For the text-containing cell, return its midpoint in [x, y] coordinate format. 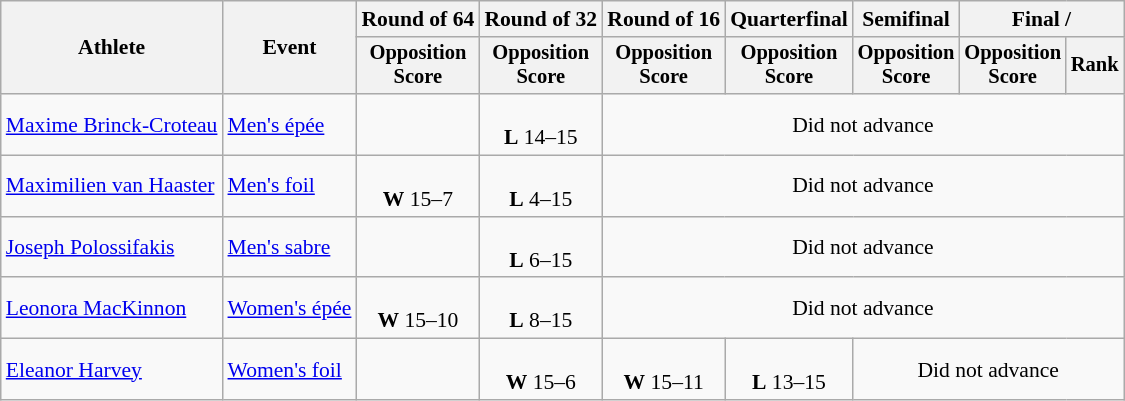
Athlete [112, 48]
L 6–15 [540, 248]
Rank [1095, 66]
Men's épée [289, 124]
Men's sabre [289, 248]
Women's épée [289, 308]
Round of 32 [540, 19]
Round of 16 [664, 19]
L 8–15 [540, 308]
Event [289, 48]
Round of 64 [418, 19]
Maximilien van Haaster [112, 186]
Women's foil [289, 370]
W 15–6 [540, 370]
W 15–10 [418, 308]
Joseph Polossifakis [112, 248]
Leonora MacKinnon [112, 308]
Semifinal [906, 19]
L 4–15 [540, 186]
W 15–7 [418, 186]
Maxime Brinck-Croteau [112, 124]
W 15–11 [664, 370]
Final / [1041, 19]
Men's foil [289, 186]
L 14–15 [540, 124]
L 13–15 [789, 370]
Quarterfinal [789, 19]
Eleanor Harvey [112, 370]
